For the text-containing cell, return its midpoint in (X, Y) coordinate format. 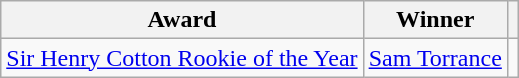
Sam Torrance (435, 58)
Sir Henry Cotton Rookie of the Year (182, 58)
Award (182, 20)
Winner (435, 20)
